Output the [X, Y] coordinate of the center of the cell containing the given text.  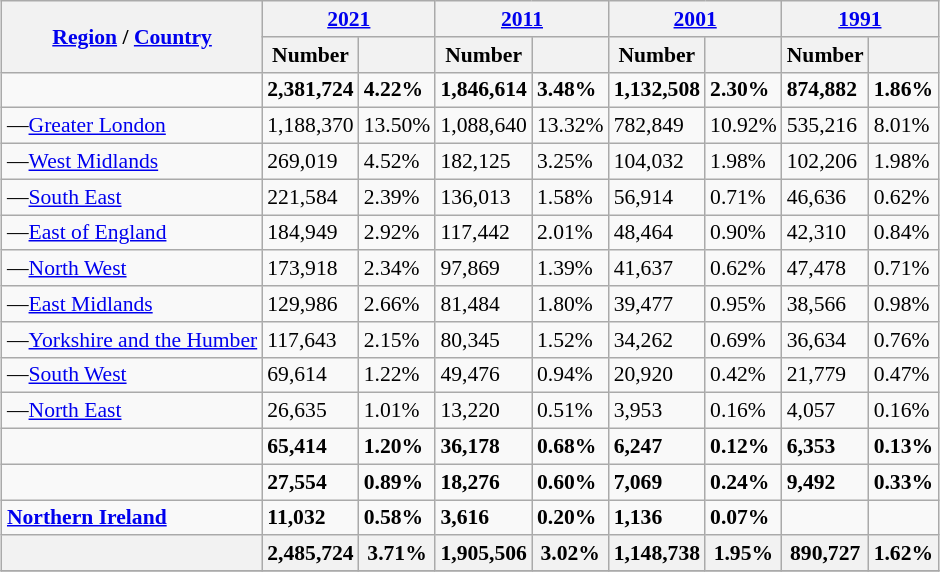
1,132,508 [657, 90]
136,013 [483, 197]
129,986 [310, 304]
3.02% [570, 553]
18,276 [483, 482]
3,953 [657, 411]
1.01% [398, 411]
6,247 [657, 446]
41,637 [657, 268]
2001 [696, 19]
117,643 [310, 339]
182,125 [483, 161]
39,477 [657, 304]
0.07% [744, 518]
1.20% [398, 446]
0.20% [570, 518]
97,869 [483, 268]
0.58% [398, 518]
4,057 [826, 411]
1,136 [657, 518]
—West Midlands [132, 161]
0.13% [904, 446]
21,779 [826, 375]
874,882 [826, 90]
Northern Ireland [132, 518]
1.80% [570, 304]
—East Midlands [132, 304]
6,353 [826, 446]
Region / Country [132, 36]
7,069 [657, 482]
0.90% [744, 232]
42,310 [826, 232]
535,216 [826, 126]
1.39% [570, 268]
1.62% [904, 553]
102,206 [826, 161]
0.68% [570, 446]
27,554 [310, 482]
2.01% [570, 232]
173,918 [310, 268]
0.98% [904, 304]
0.95% [744, 304]
890,727 [826, 553]
2.39% [398, 197]
1.86% [904, 90]
1,905,506 [483, 553]
1,148,738 [657, 553]
1.95% [744, 553]
0.76% [904, 339]
0.33% [904, 482]
117,442 [483, 232]
13,220 [483, 411]
3.25% [570, 161]
3,616 [483, 518]
48,464 [657, 232]
0.12% [744, 446]
2021 [348, 19]
81,484 [483, 304]
0.94% [570, 375]
—North East [132, 411]
—South East [132, 197]
184,949 [310, 232]
20,920 [657, 375]
65,414 [310, 446]
782,849 [657, 126]
0.60% [570, 482]
2,485,724 [310, 553]
—East of England [132, 232]
—Yorkshire and the Humber [132, 339]
11,032 [310, 518]
1991 [860, 19]
3.48% [570, 90]
104,032 [657, 161]
0.69% [744, 339]
0.42% [744, 375]
2.34% [398, 268]
36,178 [483, 446]
46,636 [826, 197]
1,846,614 [483, 90]
0.47% [904, 375]
1.52% [570, 339]
221,584 [310, 197]
1,088,640 [483, 126]
1.22% [398, 375]
—South West [132, 375]
0.89% [398, 482]
13.50% [398, 126]
2,381,724 [310, 90]
1,188,370 [310, 126]
49,476 [483, 375]
2.15% [398, 339]
1.58% [570, 197]
56,914 [657, 197]
80,345 [483, 339]
0.51% [570, 411]
3.71% [398, 553]
—Greater London [132, 126]
8.01% [904, 126]
269,019 [310, 161]
2.30% [744, 90]
26,635 [310, 411]
2.92% [398, 232]
—North West [132, 268]
0.84% [904, 232]
10.92% [744, 126]
69,614 [310, 375]
2.66% [398, 304]
13.32% [570, 126]
4.22% [398, 90]
34,262 [657, 339]
36,634 [826, 339]
0.24% [744, 482]
4.52% [398, 161]
9,492 [826, 482]
47,478 [826, 268]
2011 [522, 19]
38,566 [826, 304]
